Output the [X, Y] coordinate of the center of the cell containing the given text.  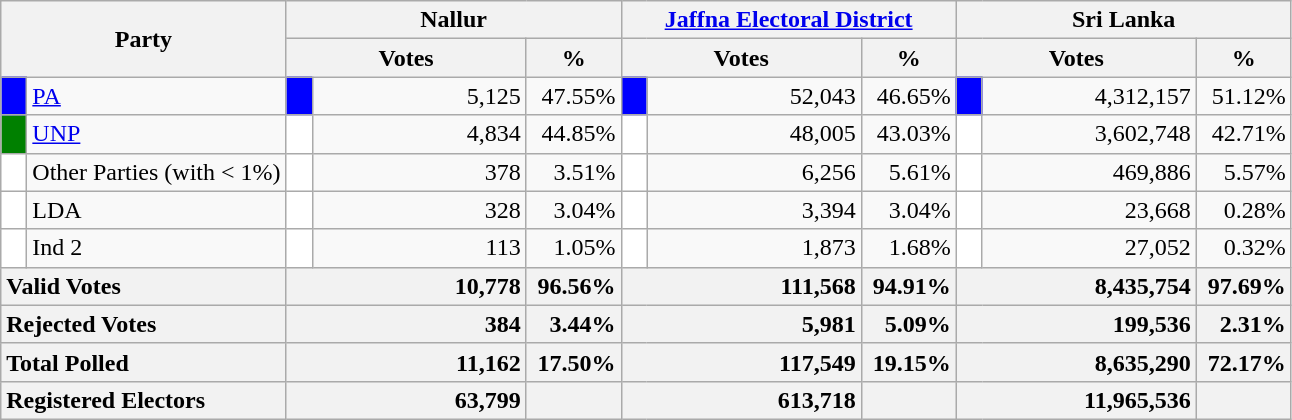
Party [144, 39]
384 [406, 324]
Total Polled [144, 362]
Ind 2 [156, 248]
Jaffna Electoral District [788, 20]
328 [419, 210]
72.17% [1244, 362]
27,052 [1089, 248]
43.03% [908, 134]
0.32% [1244, 248]
17.50% [574, 362]
0.28% [1244, 210]
PA [156, 96]
42.71% [1244, 134]
Registered Electors [144, 400]
11,162 [406, 362]
8,435,754 [1076, 286]
1,873 [754, 248]
1.68% [908, 248]
Rejected Votes [144, 324]
52,043 [754, 96]
48,005 [754, 134]
4,312,157 [1089, 96]
10,778 [406, 286]
63,799 [406, 400]
Valid Votes [144, 286]
2.31% [1244, 324]
613,718 [741, 400]
96.56% [574, 286]
113 [419, 248]
8,635,290 [1076, 362]
3.51% [574, 172]
117,549 [741, 362]
5,981 [741, 324]
11,965,536 [1076, 400]
378 [419, 172]
199,536 [1076, 324]
469,886 [1089, 172]
Sri Lanka [1124, 20]
19.15% [908, 362]
Other Parties (with < 1%) [156, 172]
6,256 [754, 172]
5,125 [419, 96]
94.91% [908, 286]
Nallur [454, 20]
51.12% [1244, 96]
5.61% [908, 172]
3.44% [574, 324]
UNP [156, 134]
47.55% [574, 96]
5.57% [1244, 172]
3,602,748 [1089, 134]
44.85% [574, 134]
97.69% [1244, 286]
46.65% [908, 96]
1.05% [574, 248]
5.09% [908, 324]
4,834 [419, 134]
3,394 [754, 210]
111,568 [741, 286]
23,668 [1089, 210]
LDA [156, 210]
